Locate the cell with the specified text and output its (X, Y) center coordinate. 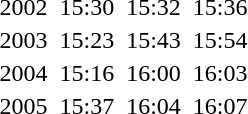
16:00 (154, 73)
15:43 (154, 40)
15:23 (87, 40)
15:16 (87, 73)
